Return [X, Y] of the center of cell containing provided text 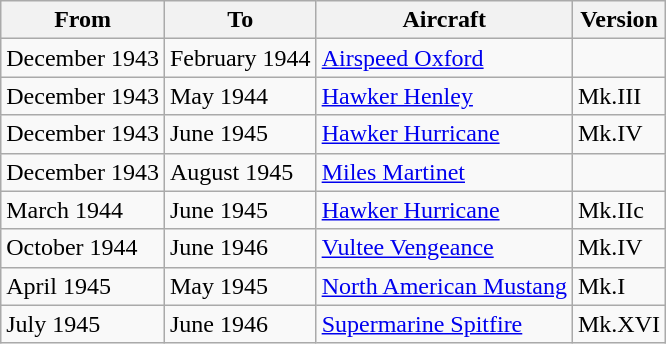
July 1945 [83, 324]
Version [618, 20]
Mk.XVI [618, 324]
October 1944 [83, 248]
February 1944 [240, 58]
Mk.IIc [618, 210]
Supermarine Spitfire [444, 324]
Airspeed Oxford [444, 58]
Aircraft [444, 20]
Vultee Vengeance [444, 248]
North American Mustang [444, 286]
May 1944 [240, 96]
May 1945 [240, 286]
March 1944 [83, 210]
Mk.III [618, 96]
August 1945 [240, 172]
To [240, 20]
Hawker Henley [444, 96]
Mk.I [618, 286]
April 1945 [83, 286]
From [83, 20]
Miles Martinet [444, 172]
